From the cell containing the given text, extract its center point as (x, y) coordinate. 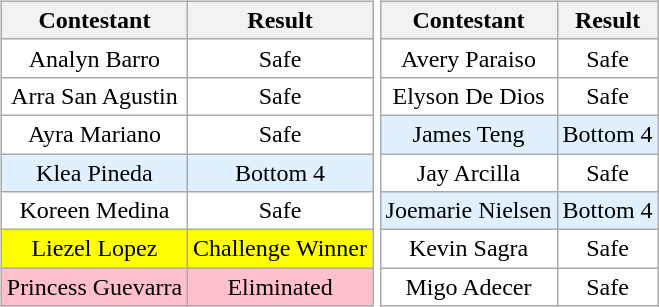
Elyson De Dios (468, 96)
Avery Paraiso (468, 58)
Klea Pineda (94, 173)
Princess Guevarra (94, 287)
Koreen Medina (94, 211)
Kevin Sagra (468, 249)
Eliminated (280, 287)
Arra San Agustin (94, 96)
James Teng (468, 134)
Ayra Mariano (94, 134)
Joemarie Nielsen (468, 211)
Analyn Barro (94, 58)
Liezel Lopez (94, 249)
Jay Arcilla (468, 173)
Migo Adecer (468, 287)
Challenge Winner (280, 249)
